Determine the (x, y) coordinate at the center of the cell enclosing the given text.  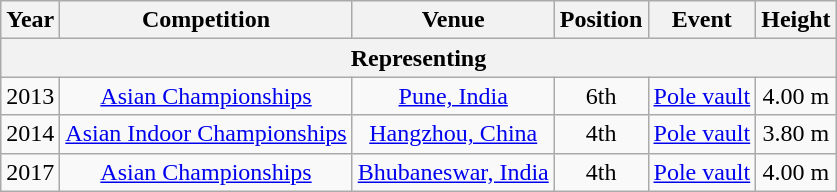
Venue (453, 20)
6th (601, 96)
Asian Indoor Championships (206, 134)
Competition (206, 20)
Position (601, 20)
2013 (30, 96)
2014 (30, 134)
Bhubaneswar, India (453, 172)
Hangzhou, China (453, 134)
Height (796, 20)
Pune, India (453, 96)
Event (702, 20)
2017 (30, 172)
3.80 m (796, 134)
Representing (418, 58)
Year (30, 20)
